Find where the given text appears and provide that cell's center as [X, Y] coordinate. 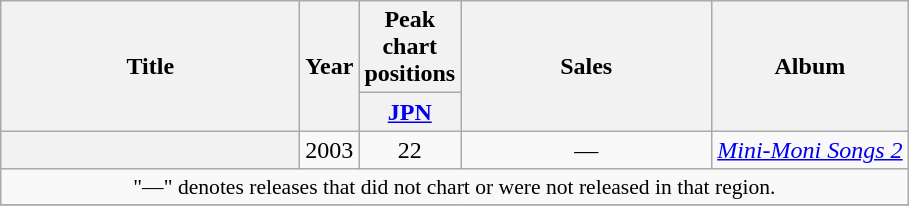
22 [410, 150]
Sales [586, 66]
— [586, 150]
Mini-Moni Songs 2 [810, 150]
Album [810, 66]
Peak chart positions [410, 47]
"—" denotes releases that did not chart or were not released in that region. [454, 187]
Title [150, 66]
2003 [330, 150]
JPN [410, 112]
Year [330, 66]
